Output the (X, Y) coordinate of the center of the cell containing the given text.  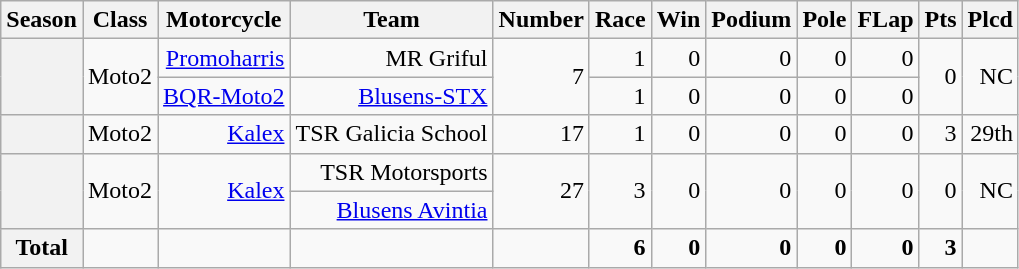
FLap (886, 20)
TSR Galicia School (392, 134)
Blusens-STX (392, 96)
TSR Motorsports (392, 172)
Win (678, 20)
Podium (752, 20)
Motorcycle (224, 20)
27 (541, 191)
Pts (940, 20)
29th (990, 134)
Pole (824, 20)
Plcd (990, 20)
6 (620, 248)
Season (42, 20)
17 (541, 134)
Blusens Avintia (392, 210)
Race (620, 20)
Team (392, 20)
Class (120, 20)
Promoharris (224, 58)
Number (541, 20)
Total (42, 248)
BQR-Moto2 (224, 96)
MR Griful (392, 58)
7 (541, 77)
